Locate the cell with the specified text and output its [x, y] center coordinate. 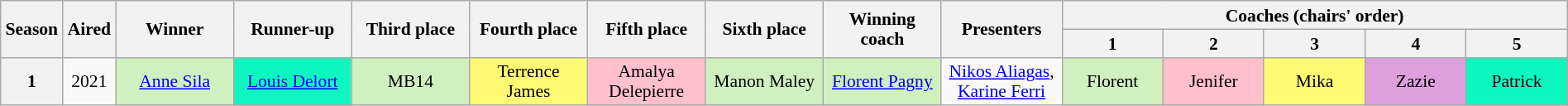
Fourth place [529, 29]
Jenifer [1213, 81]
Winner [175, 29]
Presenters [1002, 29]
Nikos Aliagas,Karine Ferri [1002, 81]
Patrick [1517, 81]
Third place [410, 29]
Aired [89, 29]
5 [1517, 43]
Amalya Delepierre [647, 81]
Coaches (chairs' order) [1315, 15]
Manon Maley [764, 81]
Mika [1314, 81]
Louis Delort [293, 81]
2021 [89, 81]
Anne Sila [175, 81]
Terrence James [529, 81]
Winning coach [883, 29]
Florent [1112, 81]
Runner-up [293, 29]
3 [1314, 43]
Sixth place [764, 29]
Season [31, 29]
Fifth place [647, 29]
4 [1416, 43]
2 [1213, 43]
Florent Pagny [883, 81]
MB14 [410, 81]
Zazie [1416, 81]
